Scan for the cell matching the given text and deliver its (X, Y) coordinate at center. 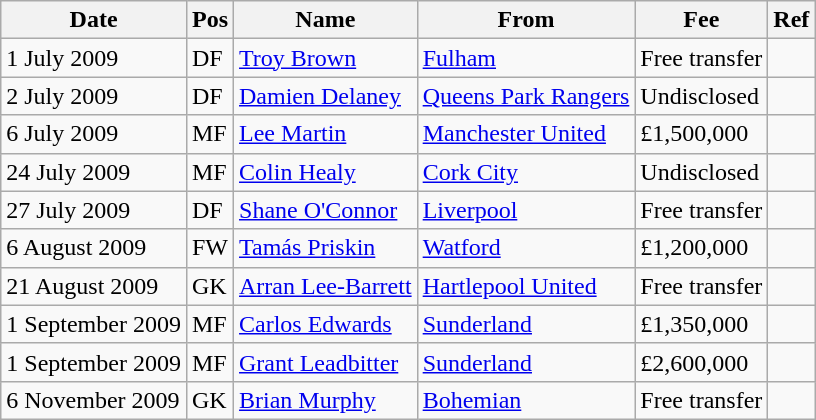
24 July 2009 (94, 172)
21 August 2009 (94, 286)
Carlos Edwards (326, 324)
Shane O'Connor (326, 210)
Lee Martin (326, 134)
Cork City (526, 172)
Damien Delaney (326, 96)
Liverpool (526, 210)
FW (210, 248)
£2,600,000 (702, 362)
Arran Lee-Barrett (326, 286)
£1,350,000 (702, 324)
Colin Healy (326, 172)
Hartlepool United (526, 286)
Fee (702, 20)
6 July 2009 (94, 134)
Date (94, 20)
1 July 2009 (94, 58)
Brian Murphy (326, 400)
Pos (210, 20)
Bohemian (526, 400)
From (526, 20)
Name (326, 20)
Watford (526, 248)
2 July 2009 (94, 96)
£1,200,000 (702, 248)
Tamás Priskin (326, 248)
Queens Park Rangers (526, 96)
Grant Leadbitter (326, 362)
27 July 2009 (94, 210)
Manchester United (526, 134)
6 August 2009 (94, 248)
Fulham (526, 58)
Troy Brown (326, 58)
£1,500,000 (702, 134)
6 November 2009 (94, 400)
Ref (792, 20)
